Return [x, y] of the center of cell containing provided text 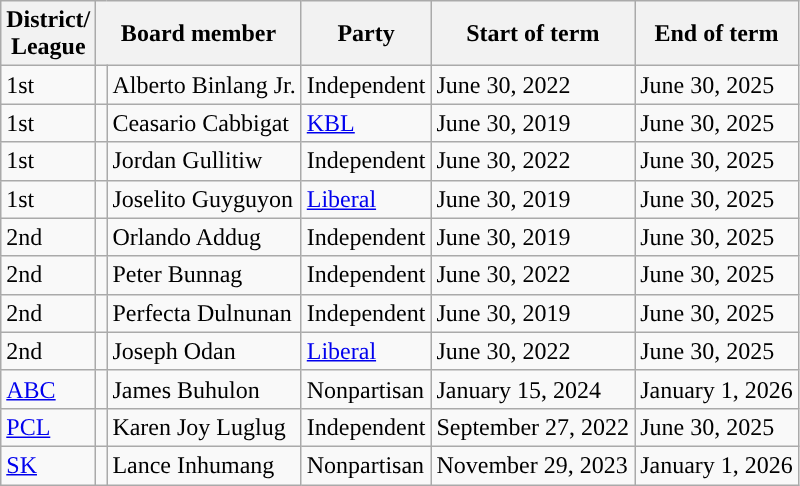
Peter Bunnag [204, 275]
January 15, 2024 [533, 389]
KBL [366, 123]
Party [366, 34]
District/League [48, 34]
James Buhulon [204, 389]
Karen Joy Luglug [204, 427]
End of term [717, 34]
Alberto Binlang Jr. [204, 85]
ABC [48, 389]
SK [48, 465]
September 27, 2022 [533, 427]
Jordan Gullitiw [204, 161]
Joselito Guyguyon [204, 199]
Board member [198, 34]
Ceasario Cabbigat [204, 123]
PCL [48, 427]
Perfecta Dulnunan [204, 313]
Joseph Odan [204, 351]
November 29, 2023 [533, 465]
Start of term [533, 34]
Lance Inhumang [204, 465]
Orlando Addug [204, 237]
